Scan for the cell matching the given text and deliver its (X, Y) coordinate at center. 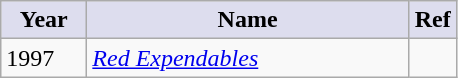
Ref (432, 20)
Red Expendables (248, 58)
Name (248, 20)
1997 (44, 58)
Year (44, 20)
